Return [X, Y] of the center of cell containing provided text 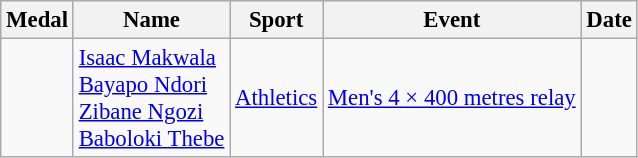
Isaac MakwalaBayapo NdoriZibane NgoziBaboloki Thebe [151, 98]
Athletics [276, 98]
Medal [38, 20]
Date [609, 20]
Name [151, 20]
Sport [276, 20]
Men's 4 × 400 metres relay [452, 98]
Event [452, 20]
